Output the (x, y) coordinate of the center of the cell containing the given text.  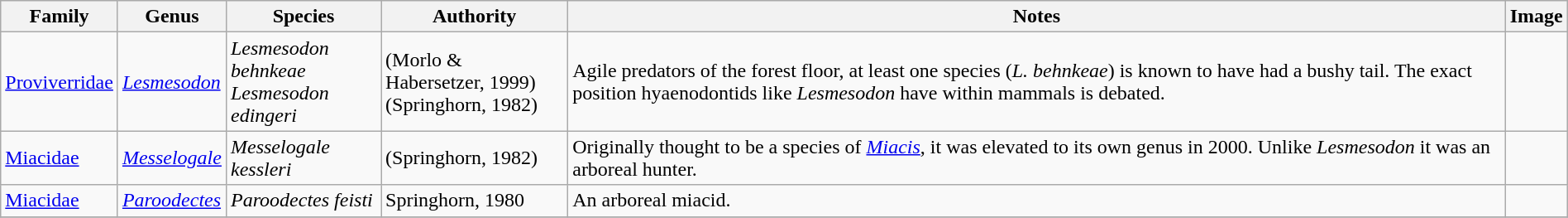
Image (1537, 17)
Species (303, 17)
Springhorn, 1980 (475, 201)
Messelogale kessleri (303, 157)
Originally thought to be a species of Miacis, it was elevated to its own genus in 2000. Unlike Lesmesodon it was an arboreal hunter. (1037, 157)
Paroodectes feisti (303, 201)
Lesmesodon behnkeaeLesmesodon edingeri (303, 81)
Authority (475, 17)
Messelogale (172, 157)
Notes (1037, 17)
(Springhorn, 1982) (475, 157)
Genus (172, 17)
(Morlo & Habersetzer, 1999)(Springhorn, 1982) (475, 81)
Lesmesodon (172, 81)
Paroodectes (172, 201)
An arboreal miacid. (1037, 201)
Family (60, 17)
Proviverridae (60, 81)
